From the cell containing the given text, extract its center point as [X, Y] coordinate. 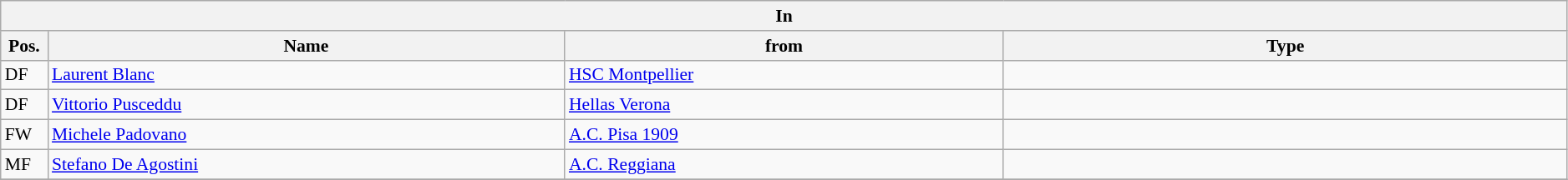
Hellas Verona [784, 105]
Pos. [24, 46]
In [784, 16]
FW [24, 135]
MF [24, 164]
Laurent Blanc [306, 75]
Michele Padovano [306, 135]
from [784, 46]
A.C. Pisa 1909 [784, 135]
A.C. Reggiana [784, 164]
Stefano De Agostini [306, 164]
Vittorio Pusceddu [306, 105]
HSC Montpellier [784, 75]
Type [1285, 46]
Name [306, 46]
